Detect which cell encompasses the target text, then output its (x, y) center coordinate. 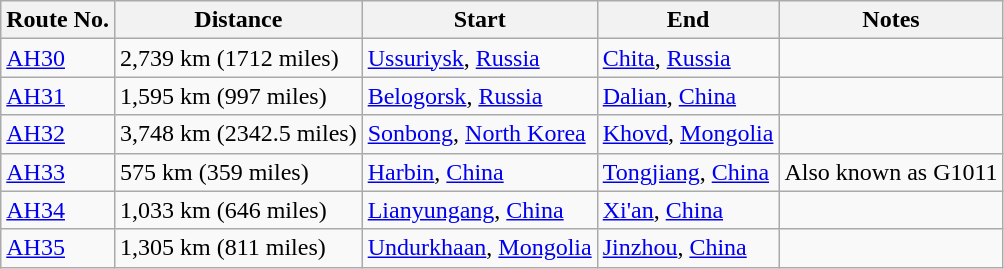
AH33 (58, 172)
3,748 km (2342.5 miles) (238, 134)
Start (480, 20)
Dalian, China (688, 96)
Route No. (58, 20)
1,033 km (646 miles) (238, 210)
Sonbong, North Korea (480, 134)
AH30 (58, 58)
AH34 (58, 210)
Chita, Russia (688, 58)
Harbin, China (480, 172)
2,739 km (1712 miles) (238, 58)
Notes (891, 20)
1,305 km (811 miles) (238, 248)
Also known as G1011 (891, 172)
Tongjiang, China (688, 172)
Jinzhou, China (688, 248)
AH31 (58, 96)
1,595 km (997 miles) (238, 96)
Ussuriysk, Russia (480, 58)
575 km (359 miles) (238, 172)
Distance (238, 20)
End (688, 20)
Belogorsk, Russia (480, 96)
AH32 (58, 134)
Xi'an, China (688, 210)
Undurkhaan, Mongolia (480, 248)
AH35 (58, 248)
Khovd, Mongolia (688, 134)
Lianyungang, China (480, 210)
